Return the (X, Y) coordinate for the center point of the cell that contains the specified text.  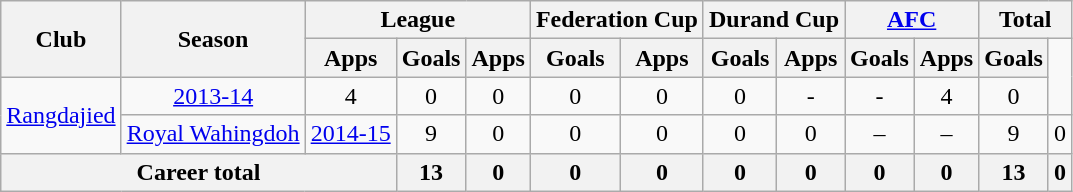
2014-15 (350, 134)
League (418, 20)
Club (61, 39)
AFC (912, 20)
Rangdajied (61, 115)
Durand Cup (774, 20)
Career total (198, 172)
Royal Wahingdoh (213, 134)
Season (213, 39)
Total (1026, 20)
Federation Cup (616, 20)
2013-14 (213, 96)
